Provide the [x, y] coordinate of the cell's center where the given text is located.  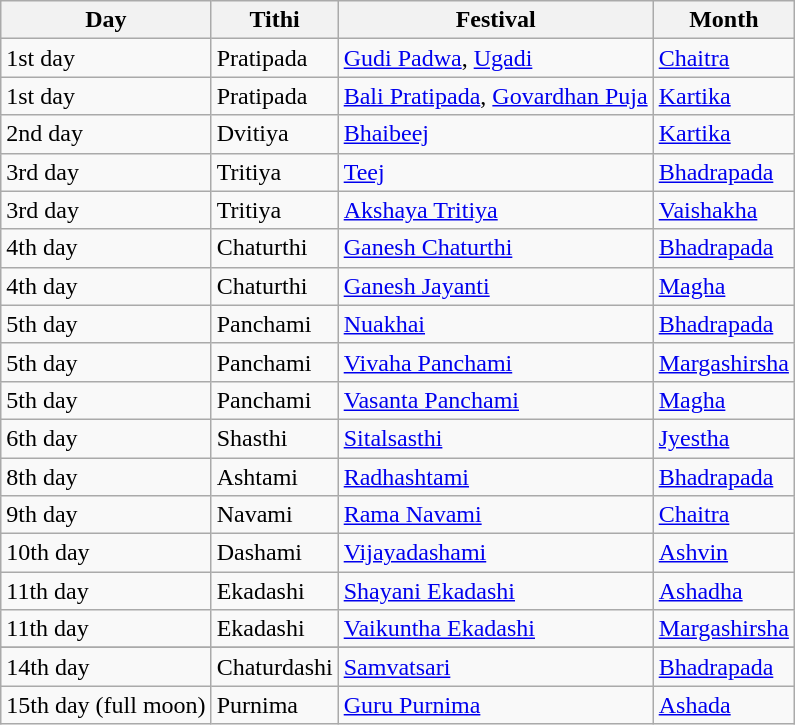
Radhashtami [496, 477]
Rama Navami [496, 515]
Month [724, 20]
Ganesh Jayanti [496, 286]
Shayani Ekadashi [496, 591]
9th day [106, 515]
Ashada [724, 705]
6th day [106, 438]
Ashvin [724, 553]
Shasthi [274, 438]
2nd day [106, 134]
Dvitiya [274, 134]
Gudi Padwa, Ugadi [496, 58]
Bhaibeej [496, 134]
Ganesh Chaturthi [496, 248]
Chaturdashi [274, 667]
10th day [106, 553]
Navami [274, 515]
Jyestha [724, 438]
8th day [106, 477]
Tithi [274, 20]
14th day [106, 667]
Day [106, 20]
Samvatsari [496, 667]
Vaikuntha Ekadashi [496, 629]
Festival [496, 20]
Ashadha [724, 591]
15th day (full moon) [106, 705]
Vivaha Panchami [496, 362]
Teej [496, 172]
Guru Purnima [496, 705]
Nuakhai [496, 324]
Purnima [274, 705]
Akshaya Tritiya [496, 210]
Sitalsasthi [496, 438]
Dashami [274, 553]
Bali Pratipada, Govardhan Puja [496, 96]
Vijayadashami [496, 553]
Ashtami [274, 477]
Vaishakha [724, 210]
Vasanta Panchami [496, 400]
